Identify which cell holds the provided text, then report its [X, Y] central coordinate. 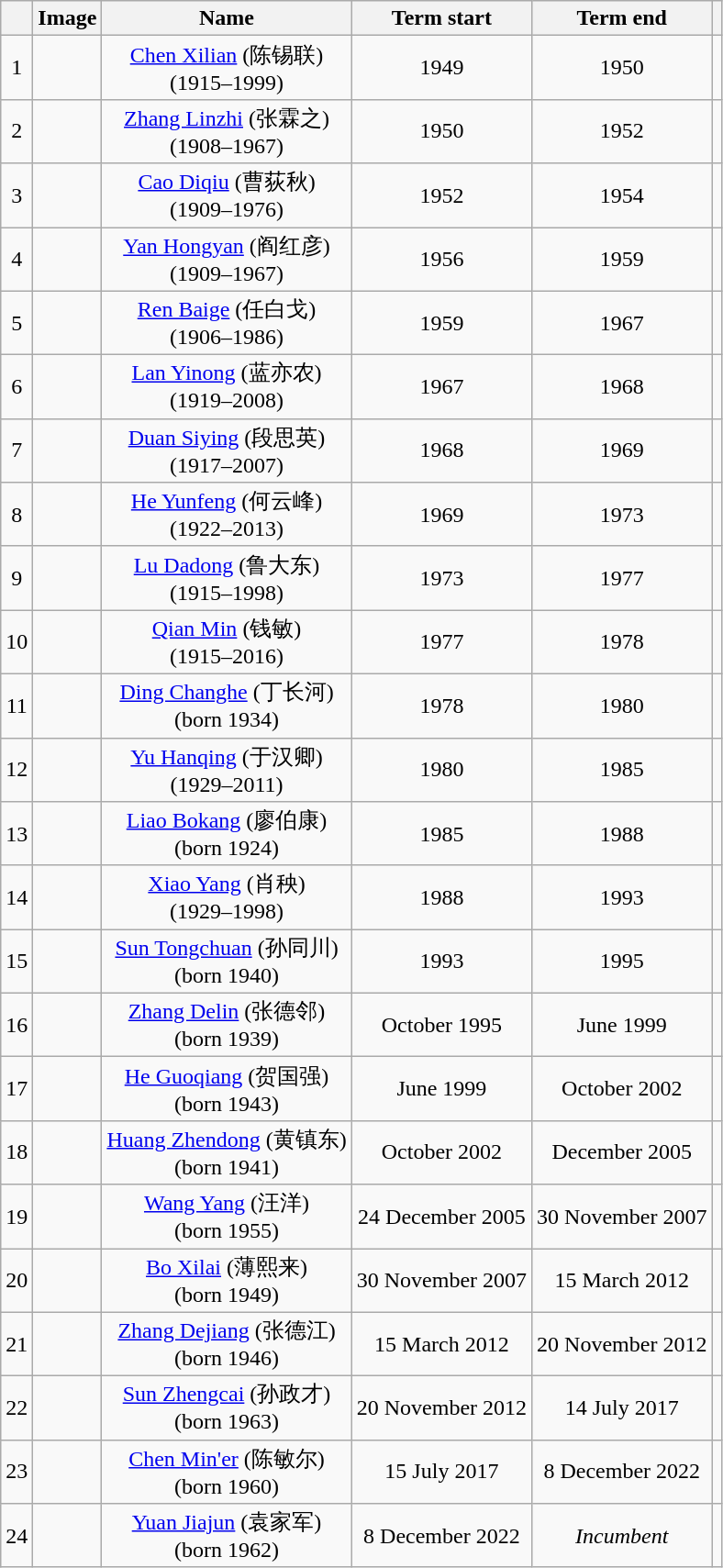
3 [17, 195]
4 [17, 260]
10 [17, 642]
13 [17, 834]
1954 [622, 195]
7 [17, 450]
19 [17, 1217]
Sun Zhengcai (孙政才)(born 1963) [227, 1408]
Yan Hongyan (阎红彦)(1909–1967) [227, 260]
Chen Min'er (陈敏尔)(born 1960) [227, 1472]
8 [17, 515]
Zhang Dejiang (张德江)(born 1946) [227, 1344]
12 [17, 770]
He Yunfeng (何云峰)(1922–2013) [227, 515]
20 [17, 1280]
Liao Bokang (廖伯康)(born 1924) [227, 834]
5 [17, 323]
December 2005 [622, 1152]
Xiao Yang (肖秧)(1929–1998) [227, 897]
1 [17, 68]
Term start [441, 18]
Chen Xilian (陈锡联)(1915–1999) [227, 68]
Incumbent [622, 1536]
16 [17, 1025]
1949 [441, 68]
Qian Min (钱敏)(1915–2016) [227, 642]
15 [17, 962]
Duan Siying (段思英)(1917–2007) [227, 450]
Bo Xilai (薄熙来)(born 1949) [227, 1280]
1956 [441, 260]
22 [17, 1408]
24 [17, 1536]
6 [17, 387]
15 July 2017 [441, 1472]
Yuan Jiajun (袁家军)(born 1962) [227, 1536]
23 [17, 1472]
October 1995 [441, 1025]
18 [17, 1152]
Lan Yinong (蓝亦农)(1919–2008) [227, 387]
21 [17, 1344]
Huang Zhendong (黄镇东)(born 1941) [227, 1152]
Lu Dadong (鲁大东)(1915–1998) [227, 578]
14 [17, 897]
Term end [622, 18]
Sun Tongchuan (孙同川)(born 1940) [227, 962]
Ding Changhe (丁长河)(born 1934) [227, 706]
17 [17, 1089]
Ren Baige (任白戈)(1906–1986) [227, 323]
Yu Hanqing (于汉卿)(1929–2011) [227, 770]
Wang Yang (汪洋)(born 1955) [227, 1217]
Zhang Linzhi (张霖之)(1908–1967) [227, 131]
11 [17, 706]
9 [17, 578]
Cao Diqiu (曹荻秋)(1909–1976) [227, 195]
2 [17, 131]
14 July 2017 [622, 1408]
Zhang Delin (张德邻)(born 1939) [227, 1025]
Image [68, 18]
He Guoqiang (贺国强)(born 1943) [227, 1089]
1995 [622, 962]
Name [227, 18]
24 December 2005 [441, 1217]
